Detect which cell encompasses the target text, then output its [X, Y] center coordinate. 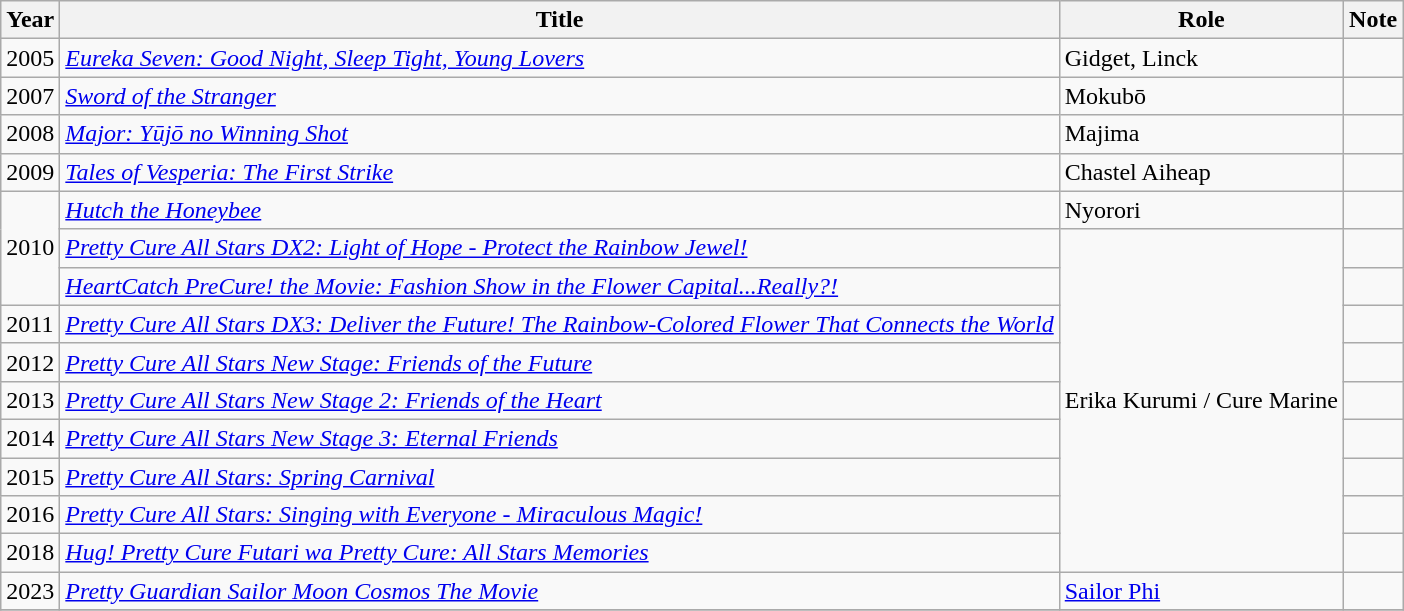
Erika Kurumi / Cure Marine [1201, 400]
Year [30, 20]
Pretty Cure All Stars: Spring Carnival [560, 477]
Hug! Pretty Cure Futari wa Pretty Cure: All Stars Memories [560, 553]
Majima [1201, 134]
Sword of the Stranger [560, 96]
2015 [30, 477]
2014 [30, 438]
2012 [30, 362]
Eureka Seven: Good Night, Sleep Tight, Young Lovers [560, 58]
2011 [30, 324]
Hutch the Honeybee [560, 210]
2018 [30, 553]
Nyorori [1201, 210]
Pretty Cure All Stars New Stage: Friends of the Future [560, 362]
Pretty Cure All Stars: Singing with Everyone - Miraculous Magic! [560, 515]
2013 [30, 400]
2016 [30, 515]
Title [560, 20]
Pretty Cure All Stars New Stage 3: Eternal Friends [560, 438]
Role [1201, 20]
Major: Yūjō no Winning Shot [560, 134]
2005 [30, 58]
Pretty Guardian Sailor Moon Cosmos The Movie [560, 591]
2010 [30, 248]
2009 [30, 172]
2008 [30, 134]
Chastel Aiheap [1201, 172]
Pretty Cure All Stars New Stage 2: Friends of the Heart [560, 400]
Note [1374, 20]
Pretty Cure All Stars DX2: Light of Hope - Protect the Rainbow Jewel! [560, 248]
Sailor Phi [1201, 591]
2023 [30, 591]
Pretty Cure All Stars DX3: Deliver the Future! The Rainbow-Colored Flower That Connects the World [560, 324]
Gidget, Linck [1201, 58]
2007 [30, 96]
Tales of Vesperia: The First Strike [560, 172]
Mokubō [1201, 96]
HeartCatch PreCure! the Movie: Fashion Show in the Flower Capital...Really?! [560, 286]
